Scan for the cell matching the given text and deliver its (x, y) coordinate at center. 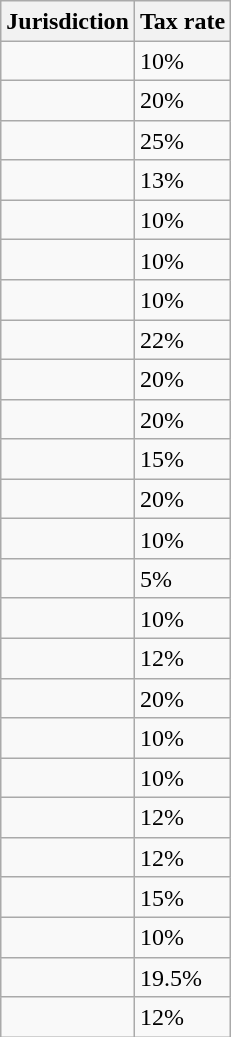
25% (183, 140)
22% (183, 340)
Jurisdiction (68, 21)
Tax rate (183, 21)
5% (183, 579)
13% (183, 180)
19.5% (183, 977)
